Provide the (x, y) coordinate of the cell's center where the given text is located.  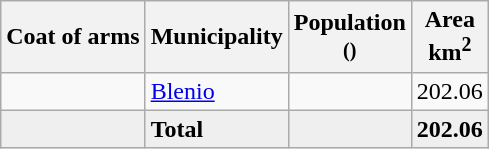
Total (216, 129)
Area km2 (450, 37)
Blenio (216, 91)
Municipality (216, 37)
Population() (350, 37)
Coat of arms (73, 37)
